Capture the cell that displays the provided text and extract its [x, y] central coordinate. 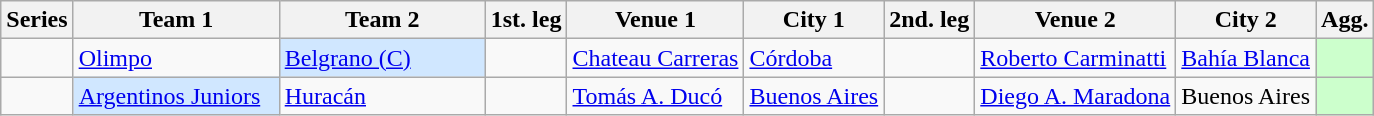
City 2 [1246, 20]
Belgrano (C) [382, 58]
City 1 [814, 20]
Roberto Carminatti [1076, 58]
Venue 1 [656, 20]
Agg. [1345, 20]
Team 1 [176, 20]
Córdoba [814, 58]
Tomás A. Ducó [656, 96]
Huracán [382, 96]
Bahía Blanca [1246, 58]
1st. leg [526, 20]
2nd. leg [930, 20]
Team 2 [382, 20]
Series [37, 20]
Argentinos Juniors [176, 96]
Diego A. Maradona [1076, 96]
Chateau Carreras [656, 58]
Olimpo [176, 58]
Venue 2 [1076, 20]
